Capture the cell that displays the provided text and extract its [X, Y] central coordinate. 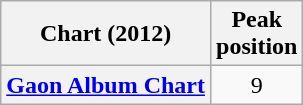
Peakposition [257, 34]
Gaon Album Chart [106, 85]
9 [257, 85]
Chart (2012) [106, 34]
